Find where the given text appears and provide that cell's center as [X, Y] coordinate. 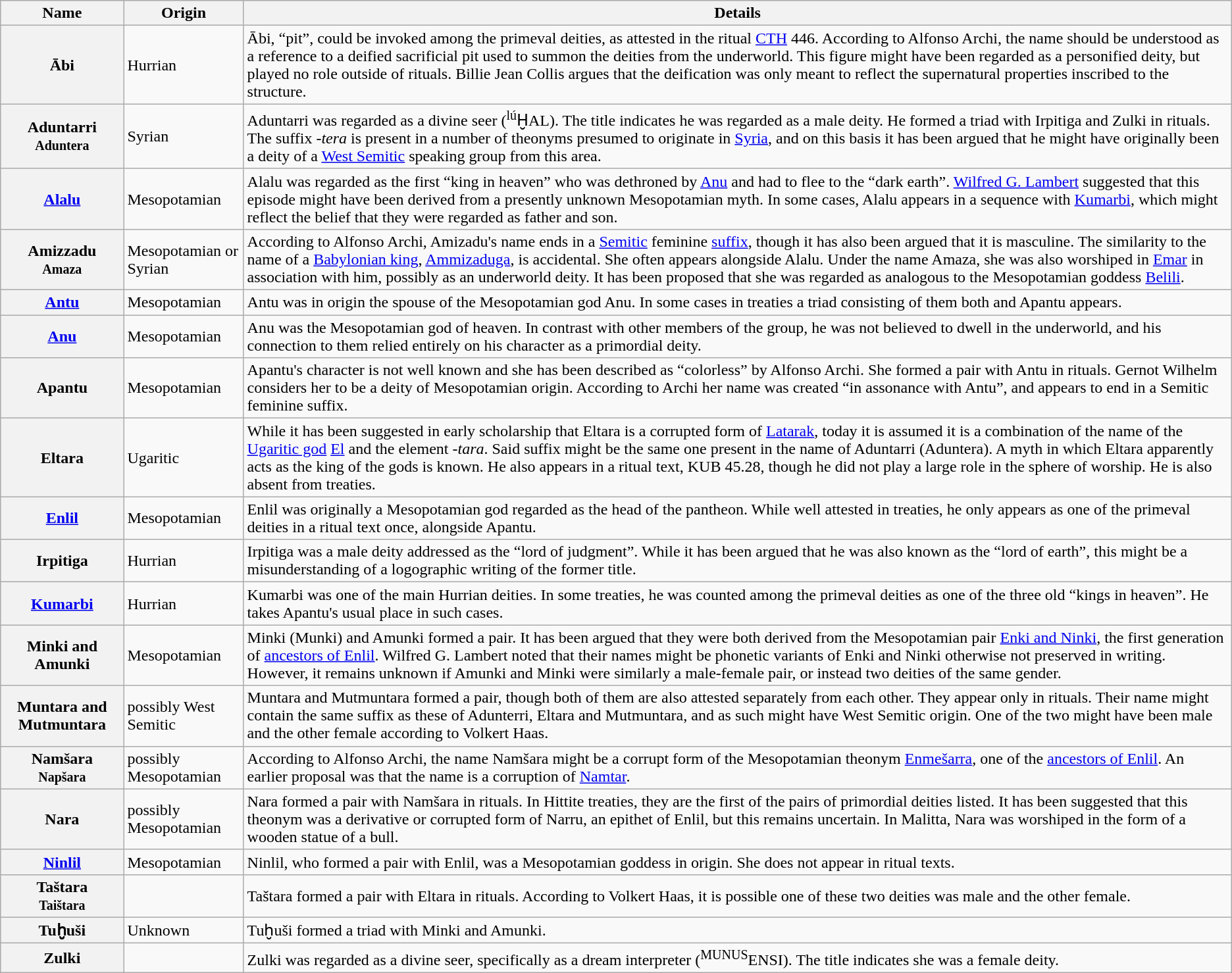
Muntara and Mutmuntara [62, 716]
Eltara [62, 458]
Apantu [62, 388]
Mesopotamian or Syrian [184, 259]
Tuḫuši [62, 930]
Amizzadu Amaza [62, 259]
Tuḫuši formed a triad with Minki and Amunki. [737, 930]
Kumarbi [62, 604]
Details [737, 13]
Namšara Napšara [62, 767]
Nara [62, 819]
Irpitiga [62, 561]
Ninlil [62, 862]
Unknown [184, 930]
Origin [184, 13]
Minki and Amunki [62, 655]
Antu was in origin the spouse of the Mesopotamian god Anu. In some cases in treaties a triad consisting of them both and Apantu appears. [737, 303]
Ugaritic [184, 458]
Aduntarri Aduntera [62, 137]
Antu [62, 303]
Zulki [62, 958]
Alalu [62, 199]
Taštara Taištara [62, 896]
Enlil [62, 518]
Ābi [62, 64]
Ninlil, who formed a pair with Enlil, was a Mesopotamian goddess in origin. She does not appear in ritual texts. [737, 862]
Syrian [184, 137]
Name [62, 13]
Taštara formed a pair with Eltara in rituals. According to Volkert Haas, it is possible one of these two deities was male and the other female. [737, 896]
possibly West Semitic [184, 716]
Anu [62, 337]
Zulki was regarded as a divine seer, specifically as a dream interpreter (MUNUSENSI). The title indicates she was a female deity. [737, 958]
